Capture the cell that displays the provided text and extract its (X, Y) central coordinate. 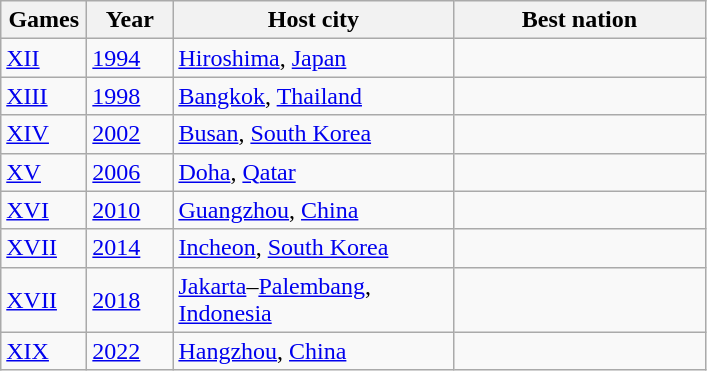
Jakarta–Palembang, Indonesia (314, 300)
XIX (44, 351)
2002 (130, 134)
Hangzhou, China (314, 351)
Guangzhou, China (314, 210)
Host city (314, 20)
XIV (44, 134)
XIII (44, 96)
Busan, South Korea (314, 134)
Best nation (580, 20)
Bangkok, Thailand (314, 96)
Incheon, South Korea (314, 248)
1998 (130, 96)
2010 (130, 210)
Hiroshima, Japan (314, 58)
Doha, Qatar (314, 172)
XV (44, 172)
Year (130, 20)
XII (44, 58)
2014 (130, 248)
2006 (130, 172)
1994 (130, 58)
Games (44, 20)
XVI (44, 210)
2022 (130, 351)
2018 (130, 300)
